Capture the cell that displays the provided text and extract its [X, Y] central coordinate. 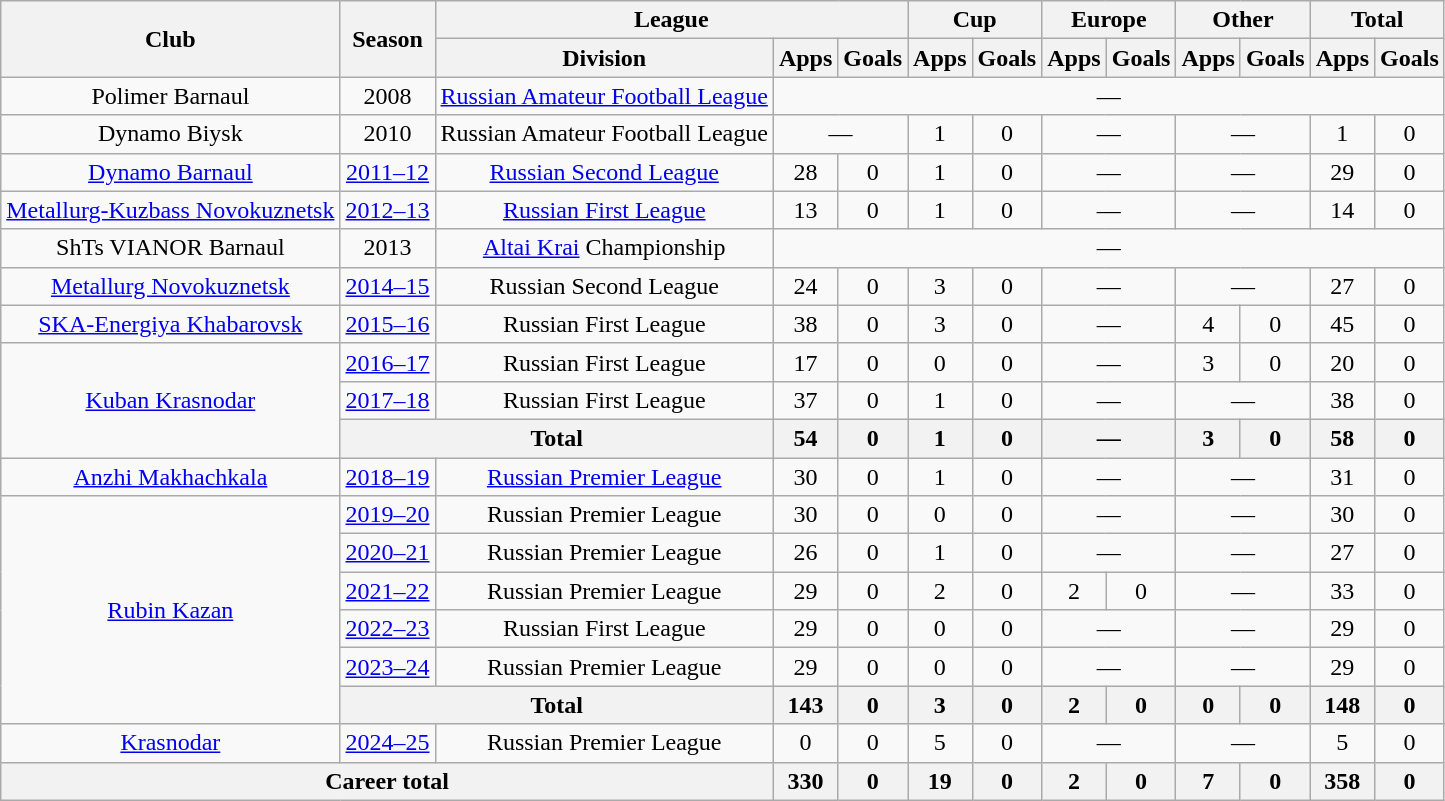
Altai Krai Championship [604, 248]
19 [940, 781]
Polimer Barnaul [170, 96]
2014–15 [388, 286]
330 [805, 781]
24 [805, 286]
54 [805, 438]
Cup [975, 20]
13 [805, 210]
4 [1208, 324]
Season [388, 39]
143 [805, 705]
37 [805, 400]
2008 [388, 96]
Career total [388, 781]
28 [805, 172]
2020–21 [388, 553]
Club [170, 39]
2022–23 [388, 629]
2011–12 [388, 172]
2023–24 [388, 667]
2021–22 [388, 591]
31 [1342, 477]
2018–19 [388, 477]
Dynamo Barnaul [170, 172]
58 [1342, 438]
Metallurg-Kuzbass Novokuznetsk [170, 210]
45 [1342, 324]
2019–20 [388, 515]
2012–13 [388, 210]
26 [805, 553]
Dynamo Biysk [170, 134]
Kuban Krasnodar [170, 400]
Division [604, 58]
Other [1243, 20]
2010 [388, 134]
Krasnodar [170, 743]
7 [1208, 781]
Anzhi Makhachkala [170, 477]
Rubin Kazan [170, 610]
2016–17 [388, 362]
14 [1342, 210]
148 [1342, 705]
2015–16 [388, 324]
33 [1342, 591]
Metallurg Novokuznetsk [170, 286]
SKA-Energiya Khabarovsk [170, 324]
2013 [388, 248]
League [672, 20]
20 [1342, 362]
2024–25 [388, 743]
Europe [1109, 20]
2017–18 [388, 400]
17 [805, 362]
ShTs VIANOR Barnaul [170, 248]
358 [1342, 781]
